Pinpoint the cell where the given text exists, returning its (X, Y) midpoint coordinate. 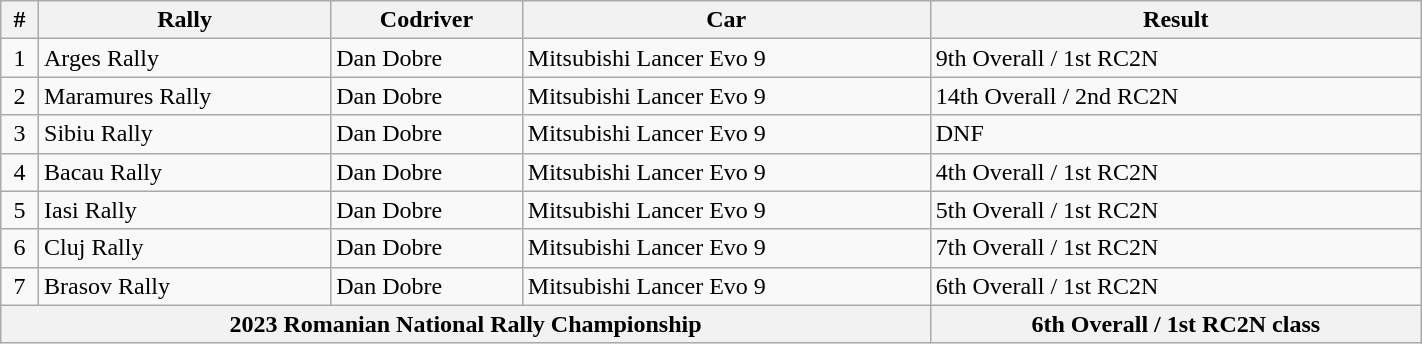
6th Overall / 1st RC2N class (1176, 324)
7 (20, 286)
7th Overall / 1st RC2N (1176, 248)
4 (20, 172)
Brasov Rally (185, 286)
6th Overall / 1st RC2N (1176, 286)
2 (20, 96)
3 (20, 134)
6 (20, 248)
2023 Romanian National Rally Championship (466, 324)
Arges Rally (185, 58)
5th Overall / 1st RC2N (1176, 210)
Rally (185, 20)
Bacau Rally (185, 172)
Car (726, 20)
Result (1176, 20)
4th Overall / 1st RC2N (1176, 172)
5 (20, 210)
Maramures Rally (185, 96)
Iasi Rally (185, 210)
Codriver (427, 20)
9th Overall / 1st RC2N (1176, 58)
1 (20, 58)
Sibiu Rally (185, 134)
DNF (1176, 134)
Cluj Rally (185, 248)
# (20, 20)
14th Overall / 2nd RC2N (1176, 96)
